Return (x, y) of the center of cell containing provided text 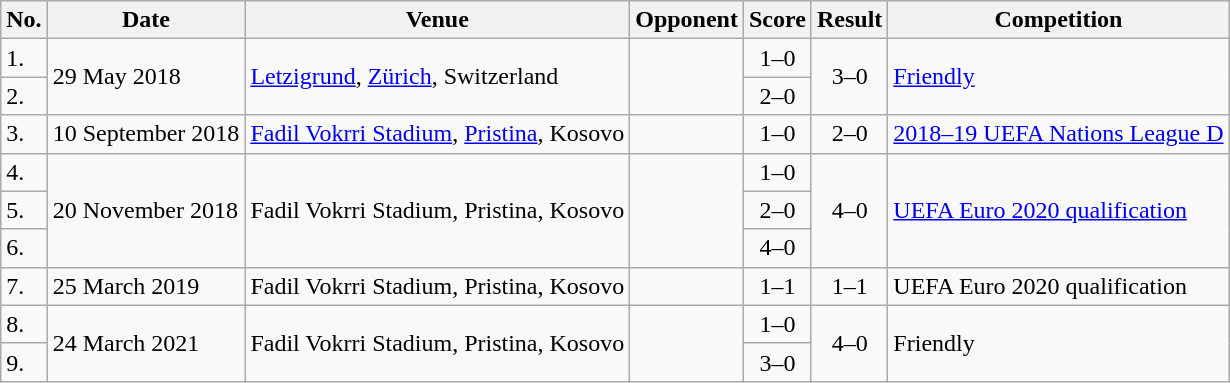
5. (24, 210)
3. (24, 134)
6. (24, 248)
20 November 2018 (146, 210)
Opponent (687, 20)
Venue (438, 20)
29 May 2018 (146, 77)
Result (849, 20)
Date (146, 20)
4. (24, 172)
24 March 2021 (146, 343)
9. (24, 362)
10 September 2018 (146, 134)
No. (24, 20)
Competition (1058, 20)
25 March 2019 (146, 286)
2018–19 UEFA Nations League D (1058, 134)
8. (24, 324)
7. (24, 286)
Score (777, 20)
2. (24, 96)
Letzigrund, Zürich, Switzerland (438, 77)
1. (24, 58)
